Identify which cell holds the provided text, then report its [X, Y] central coordinate. 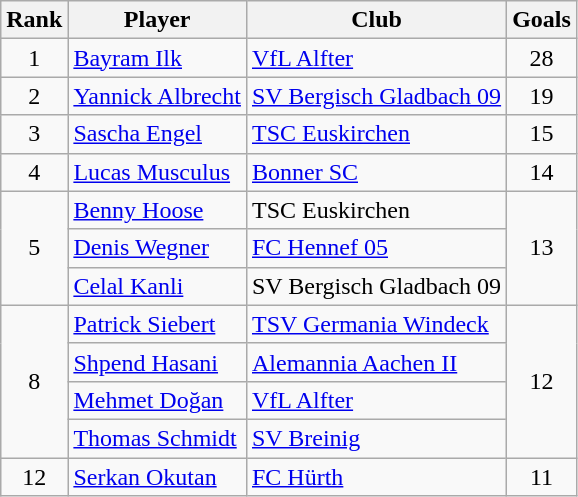
Mehmet Doğan [158, 400]
14 [542, 172]
8 [34, 381]
5 [34, 248]
Lucas Musculus [158, 172]
Club [376, 20]
2 [34, 96]
Thomas Schmidt [158, 438]
28 [542, 58]
11 [542, 477]
Bonner SC [376, 172]
19 [542, 96]
Goals [542, 20]
4 [34, 172]
1 [34, 58]
Bayram Ilk [158, 58]
Denis Wegner [158, 248]
FC Hürth [376, 477]
Yannick Albrecht [158, 96]
15 [542, 134]
Rank [34, 20]
13 [542, 248]
Patrick Siebert [158, 324]
3 [34, 134]
Shpend Hasani [158, 362]
Alemannia Aachen II [376, 362]
Player [158, 20]
TSV Germania Windeck [376, 324]
SV Breinig [376, 438]
Sascha Engel [158, 134]
Benny Hoose [158, 210]
FC Hennef 05 [376, 248]
Serkan Okutan [158, 477]
Celal Kanli [158, 286]
